Locate the cell with the specified text and output its [x, y] center coordinate. 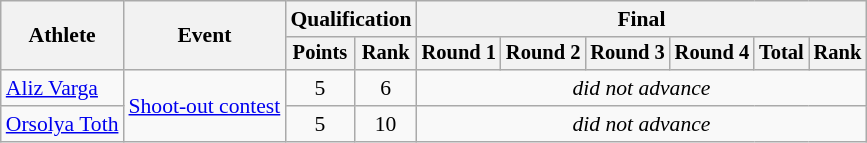
Athlete [62, 36]
Round 1 [459, 54]
Orsolya Toth [62, 124]
Final [642, 19]
6 [386, 88]
Round 3 [627, 54]
Event [204, 36]
Round 4 [712, 54]
Shoot-out contest [204, 106]
Points [320, 54]
Qualification [350, 19]
Total [782, 54]
Aliz Varga [62, 88]
10 [386, 124]
Round 2 [543, 54]
